Extract the (X, Y) coordinate from the center of the cell holding the provided text.  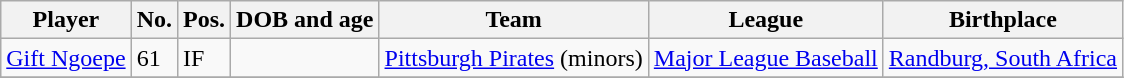
IF (204, 58)
DOB and age (305, 20)
Team (514, 20)
Randburg, South Africa (1002, 58)
Major League Baseball (766, 58)
Birthplace (1002, 20)
Pittsburgh Pirates (minors) (514, 58)
Pos. (204, 20)
Gift Ngoepe (66, 58)
No. (154, 20)
Player (66, 20)
61 (154, 58)
League (766, 20)
